Find where the given text appears and provide that cell's center as [X, Y] coordinate. 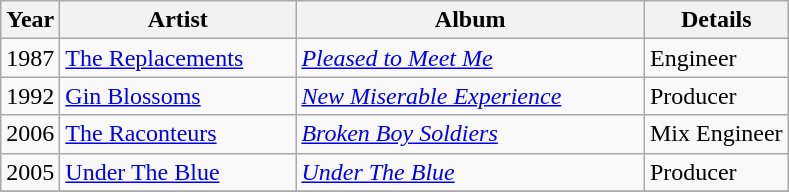
Details [716, 20]
2006 [30, 134]
1992 [30, 96]
2005 [30, 172]
Mix Engineer [716, 134]
The Raconteurs [178, 134]
Year [30, 20]
Gin Blossoms [178, 96]
1987 [30, 58]
New Miserable Experience [470, 96]
Engineer [716, 58]
Broken Boy Soldiers [470, 134]
Album [470, 20]
Pleased to Meet Me [470, 58]
Artist [178, 20]
The Replacements [178, 58]
